Capture the cell that displays the provided text and extract its (X, Y) central coordinate. 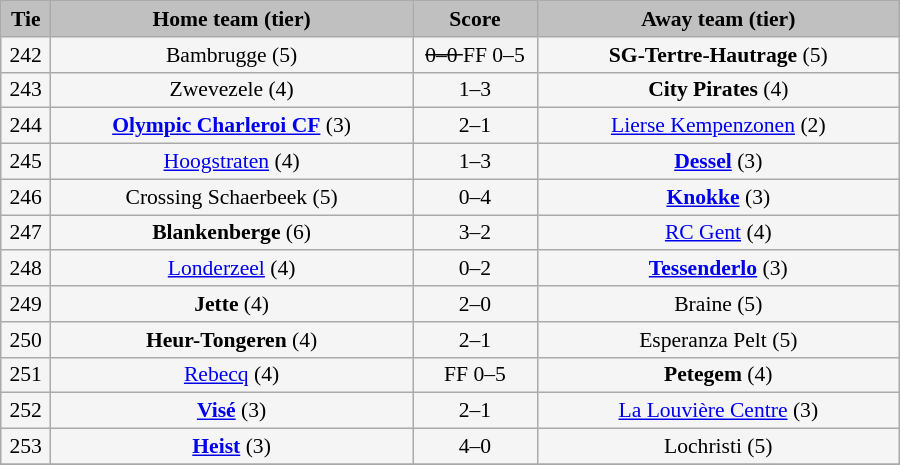
250 (26, 340)
Tessenderlo (3) (718, 269)
SG-Tertre-Hautrage (5) (718, 55)
245 (26, 162)
Hoogstraten (4) (232, 162)
247 (26, 233)
Heist (3) (232, 447)
Lochristi (5) (718, 447)
Home team (tier) (232, 19)
Score (476, 19)
Braine (5) (718, 304)
0–0 FF 0–5 (476, 55)
Crossing Schaerbeek (5) (232, 197)
Londerzeel (4) (232, 269)
RC Gent (4) (718, 233)
Visé (3) (232, 411)
La Louvière Centre (3) (718, 411)
Petegem (4) (718, 375)
FF 0–5 (476, 375)
2–0 (476, 304)
4–0 (476, 447)
0–4 (476, 197)
Tie (26, 19)
0–2 (476, 269)
242 (26, 55)
Blankenberge (6) (232, 233)
246 (26, 197)
249 (26, 304)
Dessel (3) (718, 162)
Olympic Charleroi CF (3) (232, 126)
243 (26, 90)
Jette (4) (232, 304)
253 (26, 447)
252 (26, 411)
City Pirates (4) (718, 90)
Knokke (3) (718, 197)
Away team (tier) (718, 19)
Lierse Kempenzonen (2) (718, 126)
251 (26, 375)
244 (26, 126)
Bambrugge (5) (232, 55)
Rebecq (4) (232, 375)
Heur-Tongeren (4) (232, 340)
3–2 (476, 233)
Esperanza Pelt (5) (718, 340)
Zwevezele (4) (232, 90)
248 (26, 269)
